Find where the given text appears and provide that cell's center as (X, Y) coordinate. 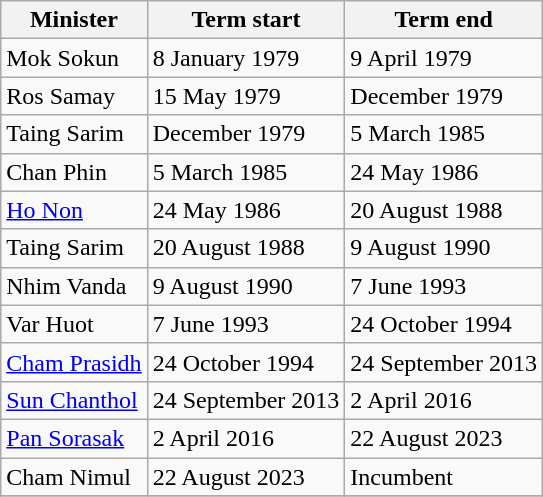
Cham Nimul (74, 477)
Ho Non (74, 210)
Nhim Vanda (74, 286)
15 May 1979 (246, 96)
Pan Sorasak (74, 438)
8 January 1979 (246, 58)
Minister (74, 20)
Incumbent (444, 477)
Cham Prasidh (74, 362)
Var Huot (74, 324)
Chan Phin (74, 172)
Ros Samay (74, 96)
9 April 1979 (444, 58)
Term start (246, 20)
Term end (444, 20)
Sun Chanthol (74, 400)
Mok Sokun (74, 58)
